Pinpoint the cell where the given text exists, returning its (x, y) midpoint coordinate. 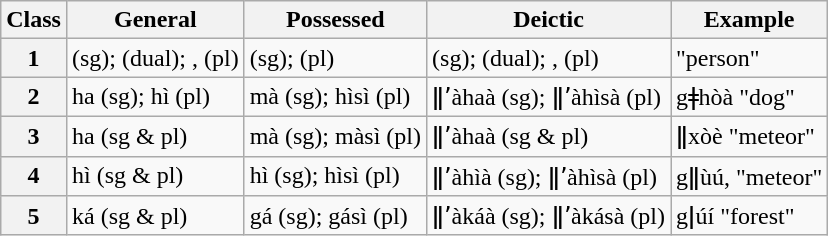
ká (sg & pl) (155, 216)
3 (34, 136)
mà (sg); hìsì (pl) (335, 97)
ǁʼàhaà (sg); ǁʼàhìsà (pl) (549, 97)
gǀúí "forest" (748, 216)
Possessed (335, 20)
Deictic (549, 20)
(sg); (pl) (335, 58)
ha (sg); hì (pl) (155, 97)
ǁʼàhaà (sg & pl) (549, 136)
General (155, 20)
gǁùú, "meteor" (748, 176)
Example (748, 20)
gǂhòà "dog" (748, 97)
hì (sg & pl) (155, 176)
"person" (748, 58)
ha (sg & pl) (155, 136)
ǁʼàhìà (sg); ǁʼàhìsà (pl) (549, 176)
hì (sg); hìsì (pl) (335, 176)
ǁʼàkáà (sg); ǁʼàkásà (pl) (549, 216)
2 (34, 97)
ǁxòè "meteor" (748, 136)
Class (34, 20)
mà (sg); màsì (pl) (335, 136)
4 (34, 176)
5 (34, 216)
gá (sg); gásì (pl) (335, 216)
1 (34, 58)
